Determine the [x, y] coordinate at the center of the cell enclosing the given text.  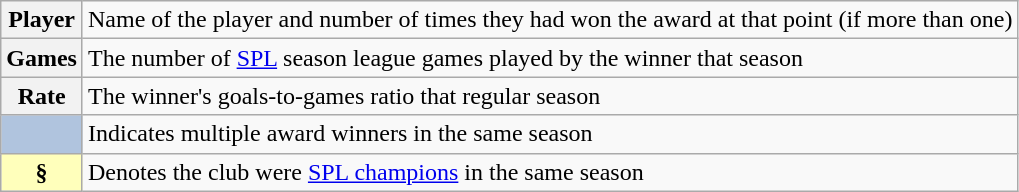
Indicates multiple award winners in the same season [550, 134]
Denotes the club were SPL champions in the same season [550, 172]
Rate [42, 96]
Player [42, 20]
Games [42, 58]
Name of the player and number of times they had won the award at that point (if more than one) [550, 20]
The winner's goals-to-games ratio that regular season [550, 96]
§ [42, 172]
The number of SPL season league games played by the winner that season [550, 58]
